Pinpoint the cell where the given text exists, returning its [X, Y] midpoint coordinate. 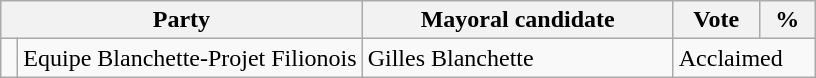
Party [182, 20]
Acclaimed [744, 58]
Equipe Blanchette-Projet Filionois [190, 58]
Gilles Blanchette [518, 58]
Mayoral candidate [518, 20]
Vote [716, 20]
% [787, 20]
